Provide the (X, Y) coordinate of the cell's center where the given text is located.  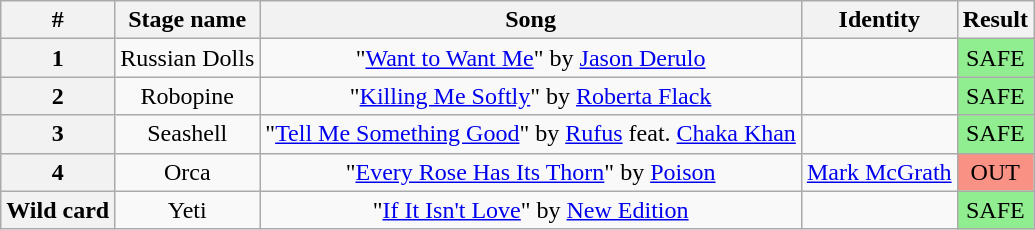
"Tell Me Something Good" by Rufus feat. Chaka Khan (531, 134)
3 (58, 134)
"If It Isn't Love" by New Edition (531, 210)
Identity (879, 20)
2 (58, 96)
"Every Rose Has Its Thorn" by Poison (531, 172)
# (58, 20)
Result (995, 20)
"Killing Me Softly" by Roberta Flack (531, 96)
Russian Dolls (188, 58)
Stage name (188, 20)
1 (58, 58)
OUT (995, 172)
Yeti (188, 210)
4 (58, 172)
Robopine (188, 96)
Wild card (58, 210)
Orca (188, 172)
Seashell (188, 134)
"Want to Want Me" by Jason Derulo (531, 58)
Song (531, 20)
Mark McGrath (879, 172)
